Return the (x, y) coordinate for the center point of the cell that contains the specified text.  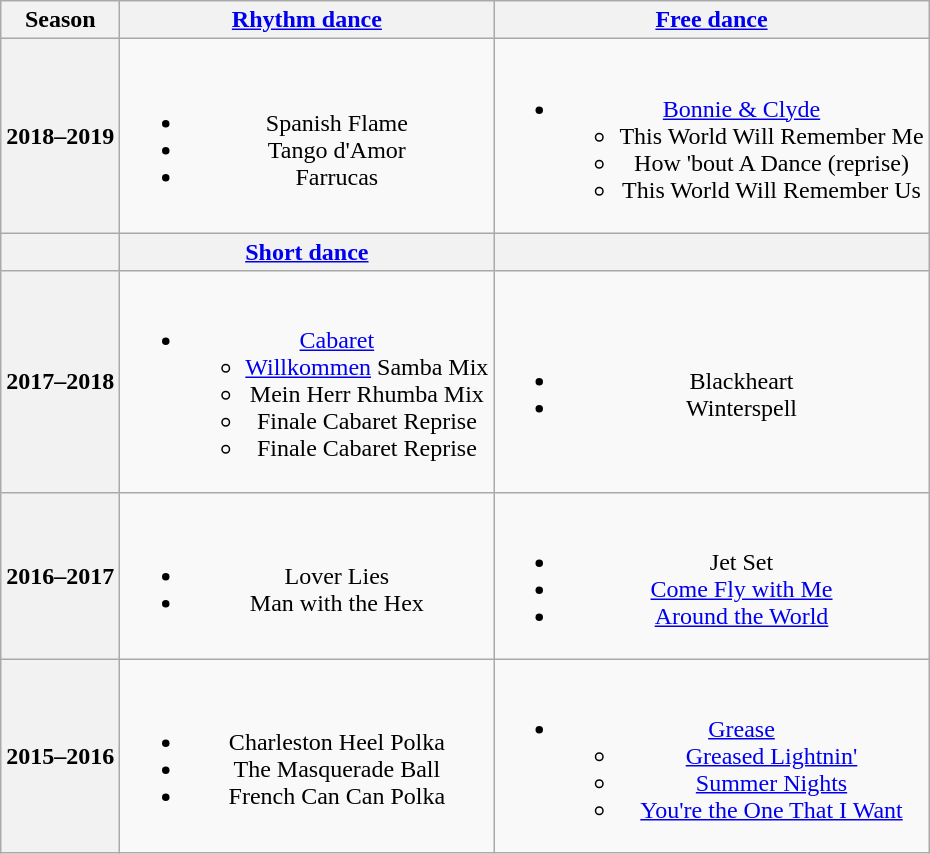
Free dance (712, 20)
Blackheart Winterspell (712, 382)
2016–2017 (60, 576)
Bonnie & Clyde This World Will Remember MeHow 'bout A Dance (reprise)This World Will Remember Us (712, 136)
2018–2019 (60, 136)
2017–2018 (60, 382)
Jet Set Come Fly with Me Around the World (712, 576)
Short dance (307, 252)
Charleston Heel Polka The Masquerade Ball French Can Can Polka (307, 756)
Spanish Flame Tango d'Amor Farrucas (307, 136)
2015–2016 (60, 756)
Season (60, 20)
Cabaret Willkommen Samba Mix Mein Herr Rhumba Mix Finale Cabaret Reprise Finale Cabaret Reprise (307, 382)
Lover Lies Man with the Hex (307, 576)
GreaseGreased Lightnin'Summer NightsYou're the One That I Want (712, 756)
Rhythm dance (307, 20)
